Extract the [x, y] coordinate from the center of the cell holding the provided text.  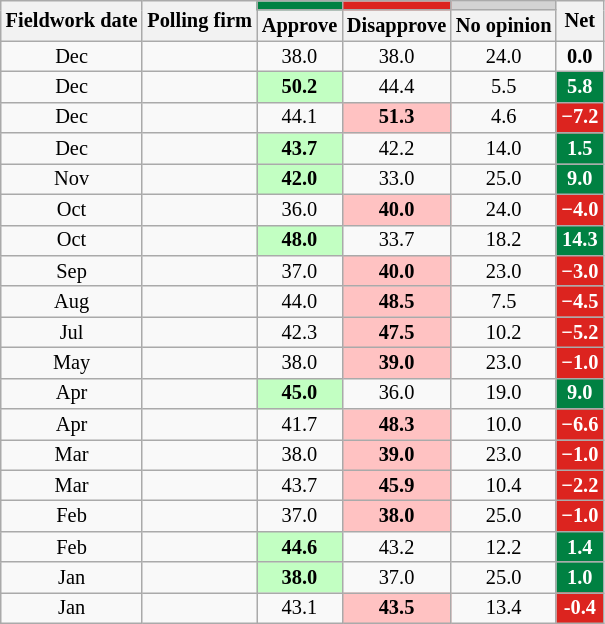
19.0 [504, 394]
10.4 [504, 486]
10.2 [504, 332]
44.6 [300, 546]
5.8 [580, 86]
48.0 [300, 240]
50.2 [300, 86]
45.9 [396, 486]
−4.5 [580, 302]
-0.4 [580, 608]
Polling firm [199, 20]
1.5 [580, 148]
41.7 [300, 424]
7.5 [504, 302]
Net [580, 20]
42.2 [396, 148]
1.0 [580, 578]
18.2 [504, 240]
Jul [72, 332]
14.3 [580, 240]
33.7 [396, 240]
1.4 [580, 546]
44.0 [300, 302]
44.4 [396, 86]
−5.2 [580, 332]
42.3 [300, 332]
44.1 [300, 118]
43.5 [396, 608]
May [72, 362]
No opinion [504, 26]
13.4 [504, 608]
−4.0 [580, 210]
−6.6 [580, 424]
Approve [300, 26]
48.5 [396, 302]
51.3 [396, 118]
45.0 [300, 394]
33.0 [396, 178]
Sep [72, 270]
42.0 [300, 178]
Nov [72, 178]
−2.2 [580, 486]
0.0 [580, 56]
43.2 [396, 546]
−3.0 [580, 270]
Aug [72, 302]
48.3 [396, 424]
−7.2 [580, 118]
5.5 [504, 86]
10.0 [504, 424]
Disapprove [396, 26]
12.2 [504, 546]
14.0 [504, 148]
47.5 [396, 332]
4.6 [504, 118]
43.1 [300, 608]
Fieldwork date [72, 20]
